Return the [X, Y] coordinate for the center point of the cell that contains the specified text.  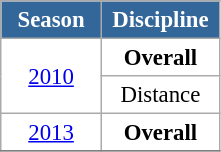
Season [52, 20]
Distance [160, 95]
2013 [52, 133]
2010 [52, 76]
Discipline [160, 20]
